Provide the (X, Y) coordinate of the cell's center where the given text is located.  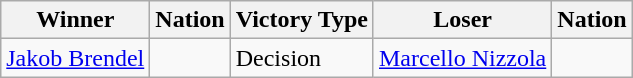
Winner (76, 20)
Marcello Nizzola (462, 58)
Decision (302, 58)
Loser (462, 20)
Victory Type (302, 20)
Jakob Brendel (76, 58)
